Provide the (X, Y) coordinate of the cell's center where the given text is located.  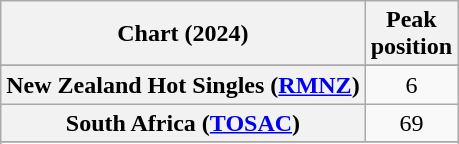
South Africa (TOSAC) (183, 123)
6 (411, 85)
69 (411, 123)
New Zealand Hot Singles (RMNZ) (183, 85)
Chart (2024) (183, 34)
Peakposition (411, 34)
